For the text-containing cell, return its midpoint in [X, Y] coordinate format. 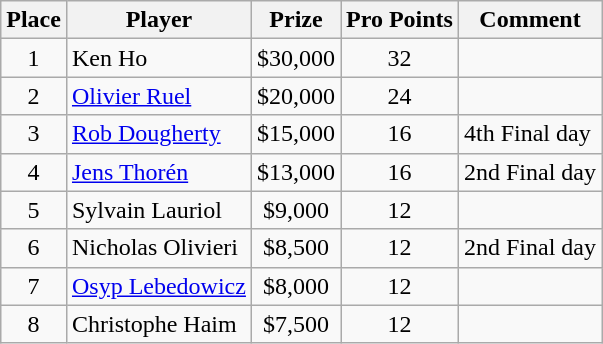
3 [34, 134]
Pro Points [400, 20]
$30,000 [296, 58]
24 [400, 96]
5 [34, 210]
8 [34, 324]
Rob Dougherty [158, 134]
4th Final day [530, 134]
Nicholas Olivieri [158, 248]
Player [158, 20]
Place [34, 20]
4 [34, 172]
1 [34, 58]
$20,000 [296, 96]
$7,500 [296, 324]
6 [34, 248]
Prize [296, 20]
Osyp Lebedowicz [158, 286]
Olivier Ruel [158, 96]
Comment [530, 20]
32 [400, 58]
$15,000 [296, 134]
Ken Ho [158, 58]
$8,500 [296, 248]
7 [34, 286]
$13,000 [296, 172]
2 [34, 96]
$9,000 [296, 210]
$8,000 [296, 286]
Jens Thorén [158, 172]
Christophe Haim [158, 324]
Sylvain Lauriol [158, 210]
